Locate the cell with the specified text and output its (X, Y) center coordinate. 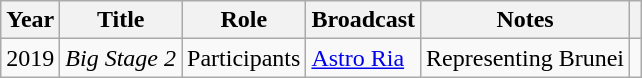
Title (121, 20)
Notes (526, 20)
Representing Brunei (526, 58)
Role (244, 20)
Big Stage 2 (121, 58)
Broadcast (364, 20)
Year (30, 20)
Astro Ria (364, 58)
Participants (244, 58)
2019 (30, 58)
